Search for the cell housing the specified text and yield its (X, Y) center coordinate. 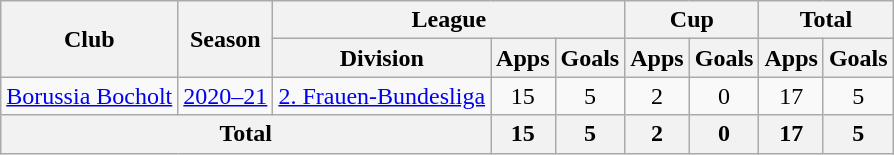
Division (382, 58)
Season (226, 39)
League (449, 20)
2. Frauen-Bundesliga (382, 96)
Club (90, 39)
Borussia Bocholt (90, 96)
2020–21 (226, 96)
Cup (692, 20)
